Identify which cell holds the provided text, then report its [X, Y] central coordinate. 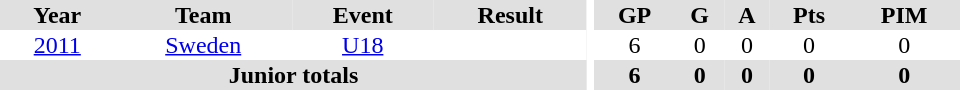
Sweden [204, 45]
Pts [810, 15]
PIM [904, 15]
Result [510, 15]
2011 [58, 45]
U18 [363, 45]
Junior totals [294, 75]
Event [363, 15]
Year [58, 15]
GP [635, 15]
G [700, 15]
Team [204, 15]
A [747, 15]
